Determine the (X, Y) coordinate at the center of the cell enclosing the given text.  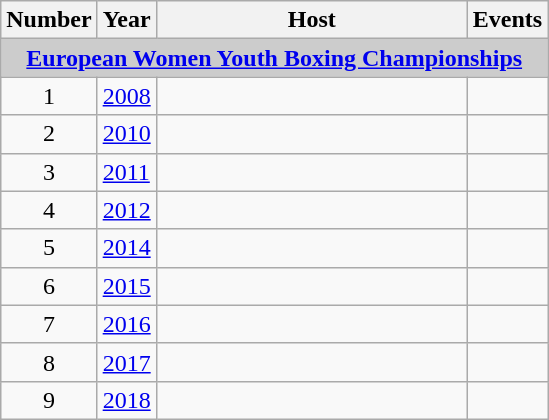
4 (49, 210)
Number (49, 20)
2016 (126, 324)
2012 (126, 210)
European Women Youth Boxing Championships (274, 58)
2014 (126, 248)
2018 (126, 400)
Year (126, 20)
6 (49, 286)
9 (49, 400)
Host (312, 20)
2015 (126, 286)
2008 (126, 96)
Events (507, 20)
5 (49, 248)
2010 (126, 134)
8 (49, 362)
2 (49, 134)
2017 (126, 362)
1 (49, 96)
2011 (126, 172)
3 (49, 172)
7 (49, 324)
